From the cell containing the given text, extract its center point as [x, y] coordinate. 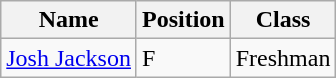
Freshman [283, 58]
F [183, 58]
Josh Jackson [69, 58]
Position [183, 20]
Name [69, 20]
Class [283, 20]
